Find where the given text appears and provide that cell's center as (x, y) coordinate. 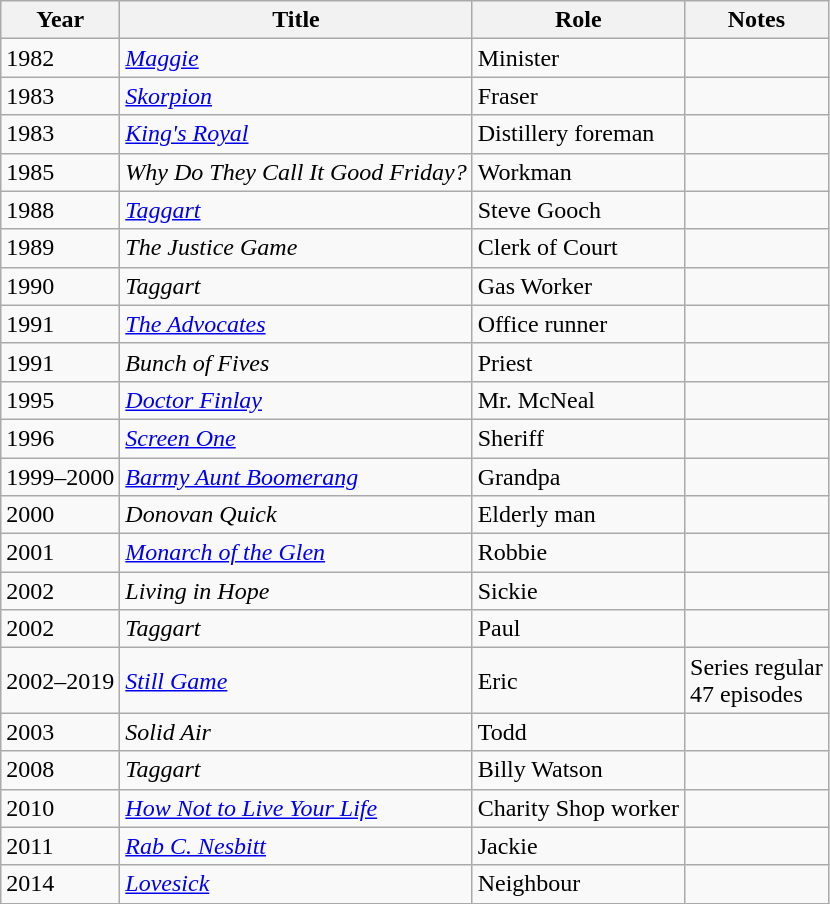
Bunch of Fives (296, 362)
2000 (60, 515)
Charity Shop worker (578, 808)
Mr. McNeal (578, 400)
Year (60, 20)
Minister (578, 58)
Why Do They Call It Good Friday? (296, 172)
1999–2000 (60, 477)
Role (578, 20)
Eric (578, 680)
Workman (578, 172)
Living in Hope (296, 591)
Robbie (578, 553)
Doctor Finlay (296, 400)
1985 (60, 172)
2001 (60, 553)
Donovan Quick (296, 515)
King's Royal (296, 134)
1990 (60, 286)
Maggie (296, 58)
Solid Air (296, 732)
Rab C. Nesbitt (296, 846)
Monarch of the Glen (296, 553)
Sheriff (578, 438)
Distillery foreman (578, 134)
2003 (60, 732)
1982 (60, 58)
1988 (60, 210)
Sickie (578, 591)
Priest (578, 362)
Gas Worker (578, 286)
The Justice Game (296, 248)
Screen One (296, 438)
1989 (60, 248)
Skorpion (296, 96)
Series regular 47 episodes (757, 680)
Still Game (296, 680)
Barmy Aunt Boomerang (296, 477)
Jackie (578, 846)
Notes (757, 20)
2008 (60, 770)
Paul (578, 629)
2002–2019 (60, 680)
1996 (60, 438)
The Advocates (296, 324)
2011 (60, 846)
Title (296, 20)
Neighbour (578, 884)
2014 (60, 884)
How Not to Live Your Life (296, 808)
Steve Gooch (578, 210)
Lovesick (296, 884)
1995 (60, 400)
Office runner (578, 324)
Todd (578, 732)
Fraser (578, 96)
Elderly man (578, 515)
Billy Watson (578, 770)
Clerk of Court (578, 248)
2010 (60, 808)
Grandpa (578, 477)
